Determine the (x, y) coordinate at the center of the cell enclosing the given text.  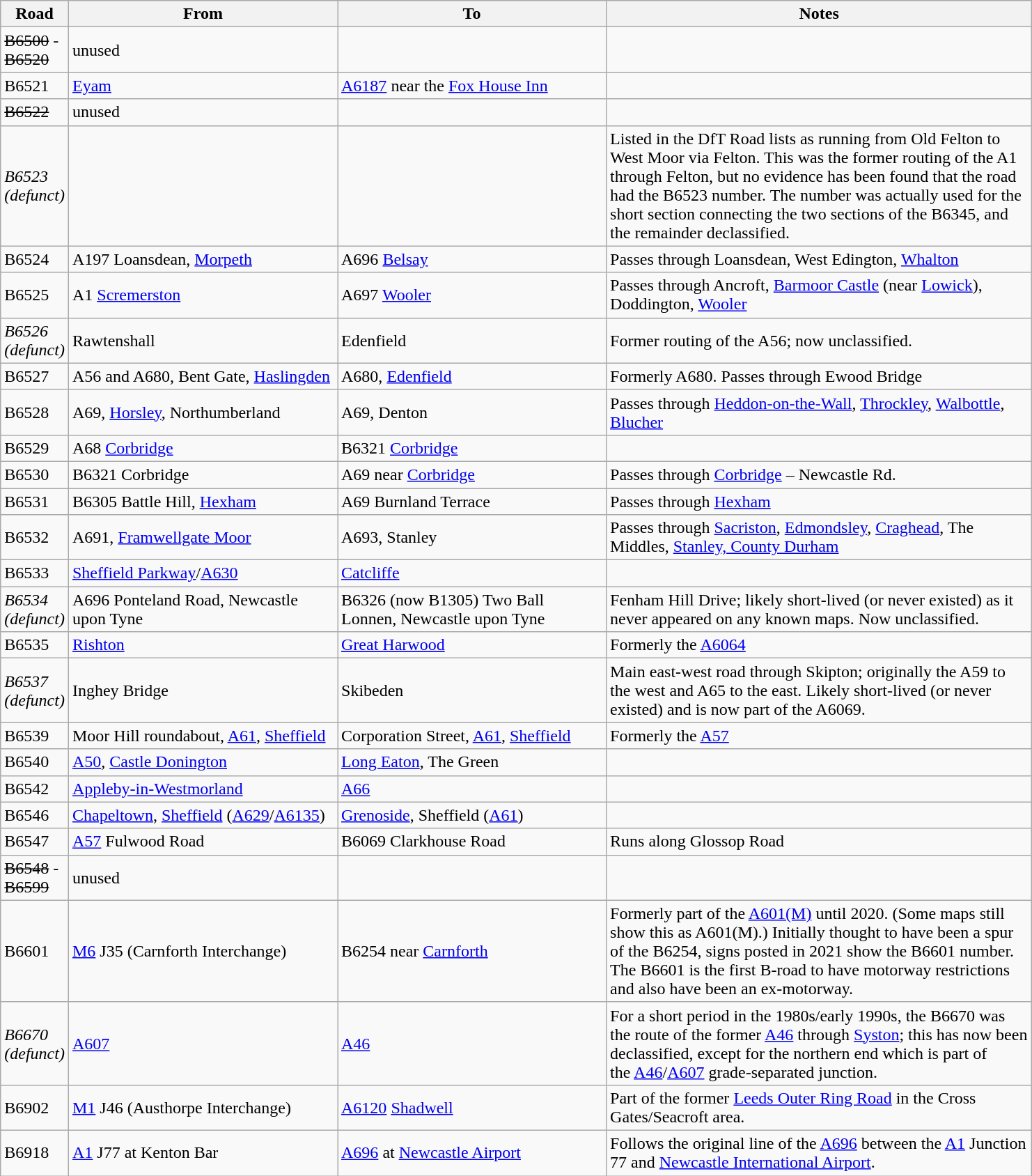
Former routing of the A56; now unclassified. (819, 340)
Moor Hill roundabout, A61, Sheffield (203, 736)
Edenfield (471, 340)
Fenham Hill Drive; likely short-lived (or never existed) as it never appeared on any known maps. Now unclassified. (819, 609)
B6531 (35, 501)
A6120 Shadwell (471, 1108)
Road (35, 14)
A696 at Newcastle Airport (471, 1152)
Passes through Ancroft, Barmoor Castle (near Lowick), Doddington, Wooler (819, 295)
A69 near Corbridge (471, 474)
B6535 (35, 645)
Appleby-in-Westmorland (203, 789)
B6539 (35, 736)
B6523 (defunct) (35, 185)
B6522 (35, 112)
Eyam (203, 86)
A693, Stanley (471, 538)
B6547 (35, 842)
Rishton (203, 645)
A69, Horsley, Northumberland (203, 412)
B6534 (defunct) (35, 609)
Formerly A680. Passes through Ewood Bridge (819, 376)
A696 Belsay (471, 259)
M1 J46 (Austhorpe Interchange) (203, 1108)
Formerly the A6064 (819, 645)
A46 (471, 1044)
B6670 (defunct) (35, 1044)
A69 Burnland Terrace (471, 501)
Passes through Corbridge – Newcastle Rd. (819, 474)
A56 and A680, Bent Gate, Haslingden (203, 376)
M6 J35 (Carnforth Interchange) (203, 951)
B6530 (35, 474)
Corporation Street, A61, Sheffield (471, 736)
B6526 (defunct) (35, 340)
Passes through Hexham (819, 501)
Runs along Glossop Road (819, 842)
B6326 (now B1305) Two Ball Lonnen, Newcastle upon Tyne (471, 609)
B6546 (35, 815)
Follows the original line of the A696 between the A1 Junction 77 and Newcastle International Airport. (819, 1152)
Sheffield Parkway/A630 (203, 573)
B6500 - B6520 (35, 50)
Formerly the A57 (819, 736)
B6521 (35, 86)
Rawtenshall (203, 340)
Notes (819, 14)
B6525 (35, 295)
B6529 (35, 448)
Grenoside, Sheffield (A61) (471, 815)
Chapeltown, Sheffield (A629/A6135) (203, 815)
A696 Ponteland Road, Newcastle upon Tyne (203, 609)
B6902 (35, 1108)
Great Harwood (471, 645)
A50, Castle Donington (203, 762)
B6548 - B6599 (35, 878)
A68 Corbridge (203, 448)
B6537 (defunct) (35, 690)
A691, Framwellgate Moor (203, 538)
A69, Denton (471, 412)
Passes through Sacriston, Edmondsley, Craghead, The Middles, Stanley, County Durham (819, 538)
B6069 Clarkhouse Road (471, 842)
B6918 (35, 1152)
Part of the former Leeds Outer Ring Road in the Cross Gates/Seacroft area. (819, 1108)
Inghey Bridge (203, 690)
Catcliffe (471, 573)
A6187 near the Fox House Inn (471, 86)
B6601 (35, 951)
A607 (203, 1044)
B6305 Battle Hill, Hexham (203, 501)
A697 Wooler (471, 295)
A197 Loansdean, Morpeth (203, 259)
Passes through Heddon-on-the-Wall, Throckley, Walbottle, Blucher (819, 412)
A1 Scremerston (203, 295)
B6254 near Carnforth (471, 951)
B6524 (35, 259)
B6540 (35, 762)
B6527 (35, 376)
A66 (471, 789)
B6528 (35, 412)
B6532 (35, 538)
Skibeden (471, 690)
B6542 (35, 789)
A680, Edenfield (471, 376)
Passes through Loansdean, West Edington, Whalton (819, 259)
A1 J77 at Kenton Bar (203, 1152)
A57 Fulwood Road (203, 842)
B6533 (35, 573)
To (471, 14)
Long Eaton, The Green (471, 762)
From (203, 14)
